Capture the cell that displays the provided text and extract its (X, Y) central coordinate. 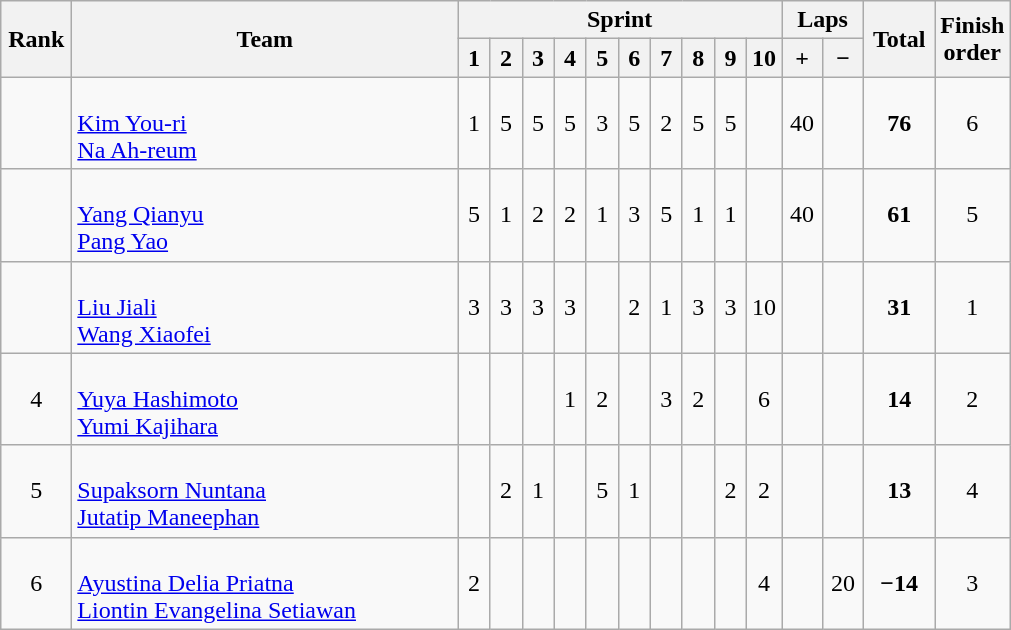
Rank (36, 39)
Sprint (620, 20)
Team (265, 39)
Yuya HashimotoYumi Kajihara (265, 399)
20 (844, 583)
Kim You-riNa Ah-reum (265, 123)
8 (698, 58)
− (844, 58)
Finish order (972, 39)
Supaksorn NuntanaJutatip Maneephan (265, 491)
31 (900, 307)
76 (900, 123)
+ (802, 58)
Yang QianyuPang Yao (265, 215)
13 (900, 491)
7 (666, 58)
Ayustina Delia PriatnaLiontin Evangelina Setiawan (265, 583)
Liu JialiWang Xiaofei (265, 307)
−14 (900, 583)
Laps (823, 20)
9 (730, 58)
61 (900, 215)
14 (900, 399)
Total (900, 39)
